Find where the given text appears and provide that cell's center as [X, Y] coordinate. 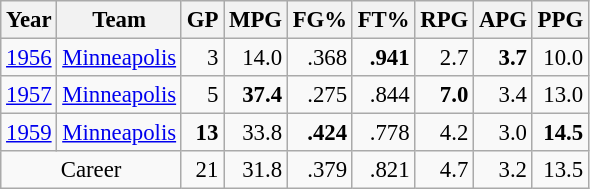
13.5 [560, 170]
FT% [384, 20]
4.7 [444, 170]
1956 [29, 58]
APG [504, 20]
33.8 [256, 133]
.424 [320, 133]
5 [202, 95]
2.7 [444, 58]
1959 [29, 133]
31.8 [256, 170]
7.0 [444, 95]
14.0 [256, 58]
3.4 [504, 95]
14.5 [560, 133]
21 [202, 170]
RPG [444, 20]
4.2 [444, 133]
.821 [384, 170]
3.0 [504, 133]
3.2 [504, 170]
PPG [560, 20]
13 [202, 133]
Career [92, 170]
Team [119, 20]
13.0 [560, 95]
MPG [256, 20]
.778 [384, 133]
1957 [29, 95]
FG% [320, 20]
.368 [320, 58]
3.7 [504, 58]
10.0 [560, 58]
.379 [320, 170]
37.4 [256, 95]
.844 [384, 95]
Year [29, 20]
3 [202, 58]
GP [202, 20]
.941 [384, 58]
.275 [320, 95]
